Return the (x, y) coordinate for the center point of the cell that contains the specified text.  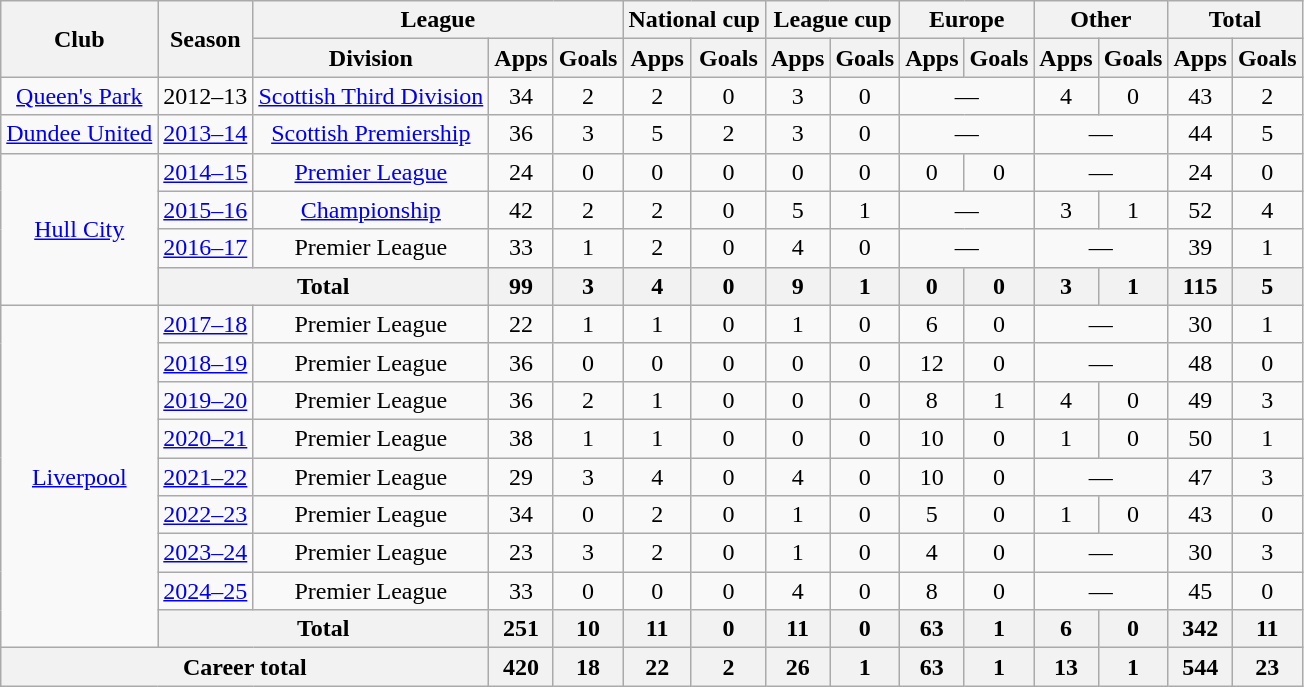
12 (932, 362)
2019–20 (206, 400)
2018–19 (206, 362)
2015–16 (206, 210)
42 (521, 210)
Other (1101, 20)
Division (371, 58)
2016–17 (206, 248)
29 (521, 477)
26 (797, 667)
Scottish Third Division (371, 96)
2017–18 (206, 324)
45 (1200, 591)
9 (797, 286)
National cup (694, 20)
342 (1200, 629)
52 (1200, 210)
251 (521, 629)
115 (1200, 286)
Europe (967, 20)
49 (1200, 400)
Queen's Park (80, 96)
2021–22 (206, 477)
2022–23 (206, 515)
Championship (371, 210)
Dundee United (80, 134)
2013–14 (206, 134)
2023–24 (206, 553)
39 (1200, 248)
38 (521, 438)
420 (521, 667)
Season (206, 39)
50 (1200, 438)
44 (1200, 134)
47 (1200, 477)
13 (1066, 667)
Scottish Premiership (371, 134)
League (438, 20)
2012–13 (206, 96)
2024–25 (206, 591)
99 (521, 286)
48 (1200, 362)
Club (80, 39)
League cup (832, 20)
Career total (245, 667)
Hull City (80, 229)
Liverpool (80, 476)
544 (1200, 667)
2020–21 (206, 438)
18 (588, 667)
2014–15 (206, 172)
